Provide the (x, y) coordinate of the cell's center where the given text is located.  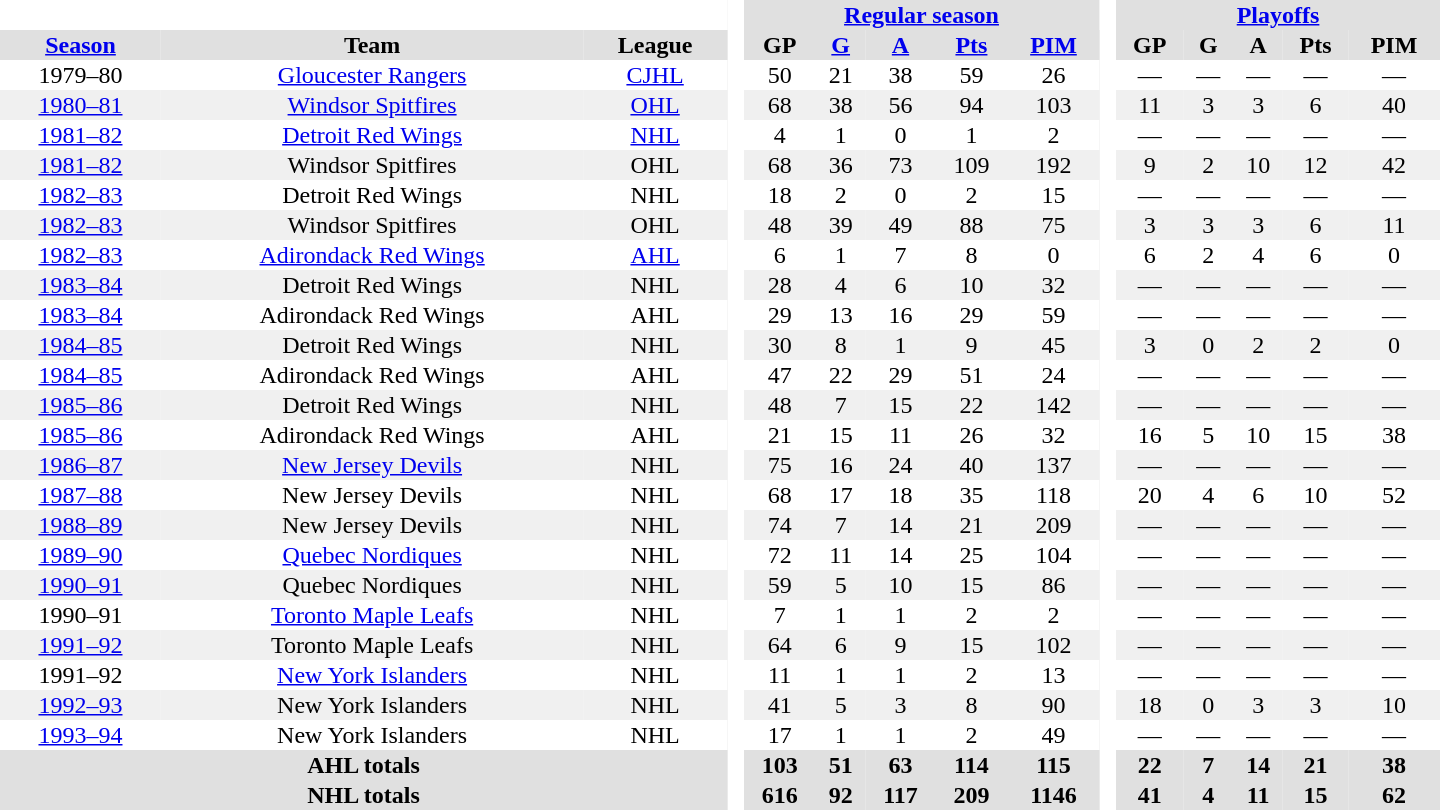
114 (971, 765)
63 (901, 765)
50 (780, 75)
137 (1054, 465)
28 (780, 285)
1980–81 (80, 105)
142 (1054, 405)
56 (901, 105)
1986–87 (80, 465)
72 (780, 555)
90 (1054, 705)
35 (971, 495)
1993–94 (80, 735)
104 (1054, 555)
Season (80, 45)
74 (780, 525)
Regular season (922, 15)
NHL totals (364, 795)
1979–80 (80, 75)
52 (1394, 495)
1987–88 (80, 495)
1989–90 (80, 555)
109 (971, 165)
47 (780, 375)
616 (780, 795)
73 (901, 165)
115 (1054, 765)
86 (1054, 585)
36 (841, 165)
39 (841, 225)
12 (1316, 165)
Gloucester Rangers (372, 75)
League (655, 45)
64 (780, 645)
88 (971, 225)
20 (1150, 495)
AHL totals (364, 765)
62 (1394, 795)
25 (971, 555)
192 (1054, 165)
1988–89 (80, 525)
118 (1054, 495)
30 (780, 345)
Team (372, 45)
Playoffs (1278, 15)
45 (1054, 345)
94 (971, 105)
42 (1394, 165)
1992–93 (80, 705)
92 (841, 795)
117 (901, 795)
102 (1054, 645)
1146 (1054, 795)
CJHL (655, 75)
